Pinpoint the cell where the given text exists, returning its [X, Y] midpoint coordinate. 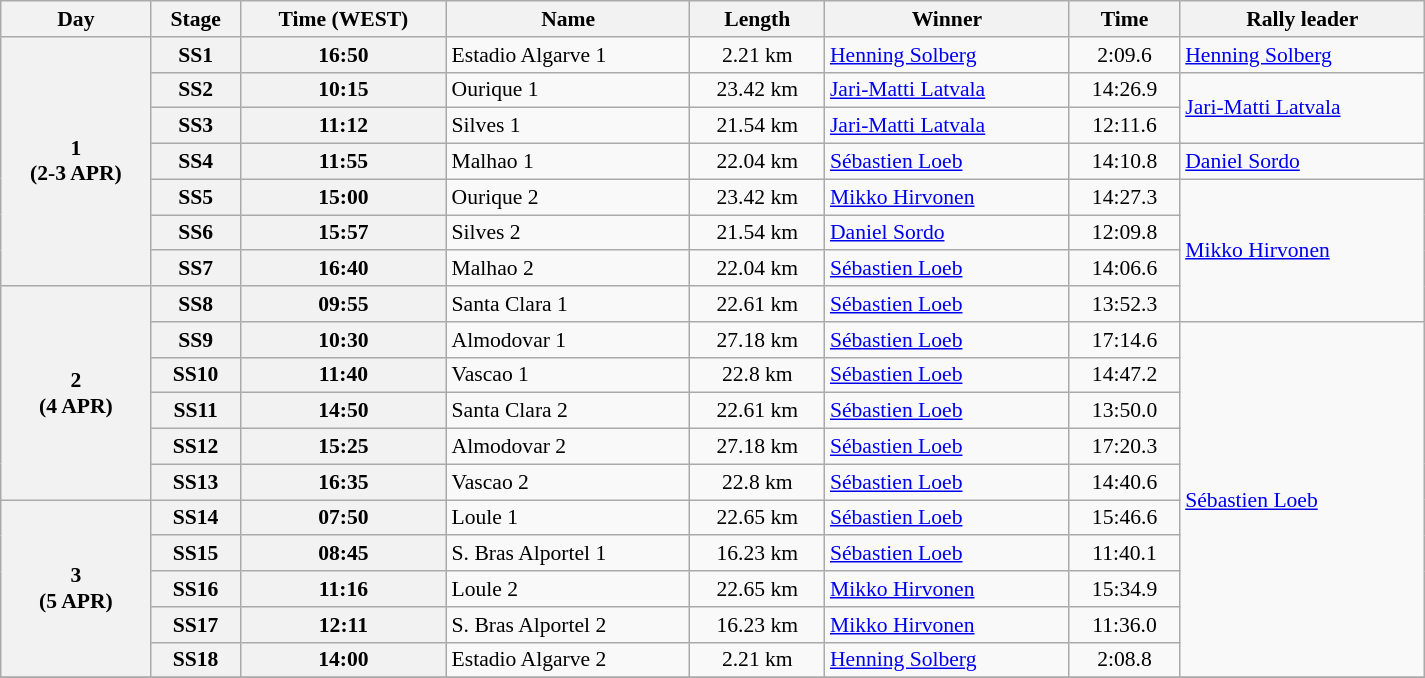
17:14.6 [1124, 340]
15:00 [343, 197]
Rally leader [1302, 19]
Malhao 2 [568, 269]
2(4 APR) [76, 393]
14:40.6 [1124, 482]
11:36.0 [1124, 625]
13:50.0 [1124, 411]
15:46.6 [1124, 518]
SS11 [196, 411]
15:25 [343, 447]
SS4 [196, 162]
14:06.6 [1124, 269]
SS8 [196, 304]
Ourique 1 [568, 90]
S. Bras Alportel 1 [568, 554]
Almodovar 1 [568, 340]
Vascao 1 [568, 375]
SS17 [196, 625]
09:55 [343, 304]
07:50 [343, 518]
11:12 [343, 126]
12:11 [343, 625]
Loule 1 [568, 518]
S. Bras Alportel 2 [568, 625]
Loule 2 [568, 589]
SS16 [196, 589]
Time [1124, 19]
Winner [947, 19]
08:45 [343, 554]
SS1 [196, 55]
Day [76, 19]
Stage [196, 19]
14:10.8 [1124, 162]
SS9 [196, 340]
12:09.8 [1124, 233]
14:27.3 [1124, 197]
1(2-3 APR) [76, 162]
17:20.3 [1124, 447]
SS7 [196, 269]
Santa Clara 1 [568, 304]
2:09.6 [1124, 55]
SS5 [196, 197]
14:47.2 [1124, 375]
Malhao 1 [568, 162]
14:26.9 [1124, 90]
12:11.6 [1124, 126]
Name [568, 19]
15:57 [343, 233]
SS6 [196, 233]
10:30 [343, 340]
3(5 APR) [76, 589]
Ourique 2 [568, 197]
2:08.8 [1124, 660]
11:55 [343, 162]
Time (WEST) [343, 19]
16:40 [343, 269]
Length [758, 19]
SS18 [196, 660]
15:34.9 [1124, 589]
Estadio Algarve 1 [568, 55]
Santa Clara 2 [568, 411]
16:50 [343, 55]
10:15 [343, 90]
Silves 1 [568, 126]
11:16 [343, 589]
11:40 [343, 375]
16:35 [343, 482]
13:52.3 [1124, 304]
11:40.1 [1124, 554]
14:00 [343, 660]
Almodovar 2 [568, 447]
Vascao 2 [568, 482]
SS2 [196, 90]
SS12 [196, 447]
SS10 [196, 375]
SS14 [196, 518]
14:50 [343, 411]
Silves 2 [568, 233]
SS15 [196, 554]
Estadio Algarve 2 [568, 660]
SS3 [196, 126]
SS13 [196, 482]
